From the cell containing the given text, extract its center point as [X, Y] coordinate. 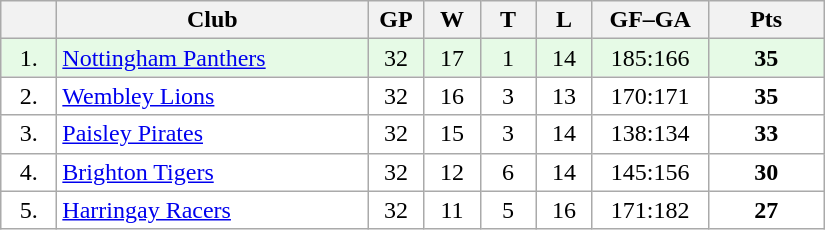
138:134 [650, 134]
W [452, 20]
T [508, 20]
4. [29, 172]
GP [396, 20]
Harringay Racers [212, 210]
12 [452, 172]
30 [766, 172]
27 [766, 210]
33 [766, 134]
5. [29, 210]
185:166 [650, 58]
GF–GA [650, 20]
Pts [766, 20]
11 [452, 210]
1 [508, 58]
Brighton Tigers [212, 172]
L [564, 20]
5 [508, 210]
171:182 [650, 210]
6 [508, 172]
17 [452, 58]
Nottingham Panthers [212, 58]
Club [212, 20]
13 [564, 96]
3. [29, 134]
Paisley Pirates [212, 134]
170:171 [650, 96]
2. [29, 96]
15 [452, 134]
Wembley Lions [212, 96]
145:156 [650, 172]
1. [29, 58]
